Return the (X, Y) coordinate for the center point of the cell that contains the specified text.  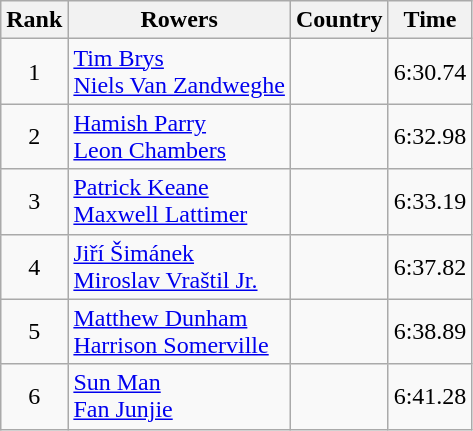
Jiří ŠimánekMiroslav Vraštil Jr. (180, 266)
1 (34, 72)
Country (339, 20)
6:38.89 (430, 332)
Rank (34, 20)
2 (34, 136)
Rowers (180, 20)
6:37.82 (430, 266)
Hamish ParryLeon Chambers (180, 136)
Tim BrysNiels Van Zandweghe (180, 72)
Time (430, 20)
Patrick KeaneMaxwell Lattimer (180, 202)
5 (34, 332)
6:30.74 (430, 72)
6:41.28 (430, 396)
6 (34, 396)
6:33.19 (430, 202)
3 (34, 202)
Sun ManFan Junjie (180, 396)
Matthew DunhamHarrison Somerville (180, 332)
4 (34, 266)
6:32.98 (430, 136)
